For the text-containing cell, return its midpoint in (X, Y) coordinate format. 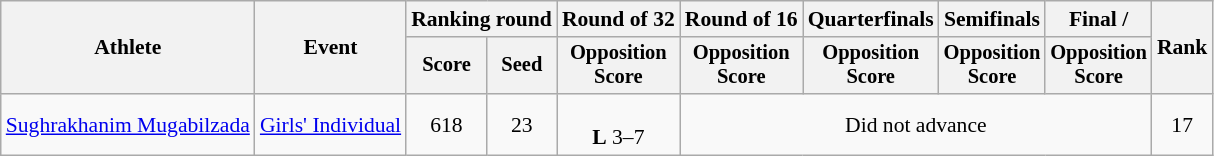
618 (446, 124)
Athlete (128, 48)
Final / (1098, 19)
Round of 16 (742, 19)
Score (446, 66)
Semifinals (992, 19)
Round of 32 (618, 19)
Event (330, 48)
Rank (1182, 48)
Sughrakhanim Mugabilzada (128, 124)
Quarterfinals (871, 19)
17 (1182, 124)
Did not advance (916, 124)
Seed (522, 66)
Girls' Individual (330, 124)
23 (522, 124)
Ranking round (482, 19)
L 3–7 (618, 124)
